Return [X, Y] of the center of cell containing provided text 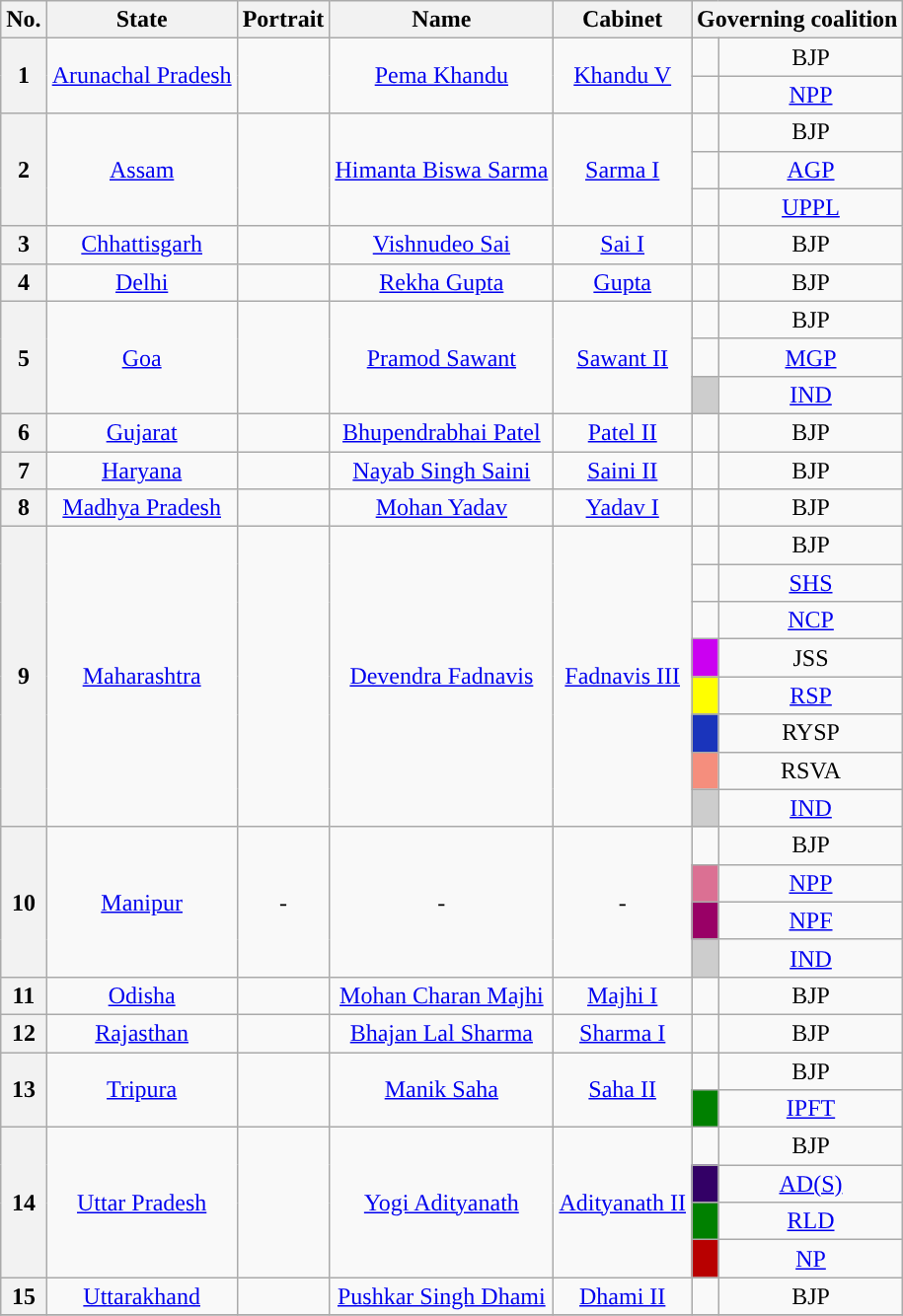
Uttarakhand [142, 1296]
9 [24, 677]
Manik Saha [442, 1089]
Saha II [623, 1089]
Portrait [283, 20]
5 [24, 357]
10 [24, 902]
Gujarat [142, 432]
NPF [811, 920]
Bhupendrabhai Patel [442, 432]
Assam [142, 170]
Patel II [623, 432]
RSVA [811, 770]
Rekha Gupta [442, 282]
8 [24, 508]
Governing coalition [797, 20]
Chhattisgarh [142, 245]
Majhi I [623, 995]
Madhya Pradesh [142, 508]
Devendra Fadnavis [442, 677]
Pramod Sawant [442, 357]
3 [24, 245]
2 [24, 170]
Manipur [142, 902]
Pushkar Singh Dhami [442, 1296]
Vishnudeo Sai [442, 245]
Sarma I [623, 170]
MGP [811, 357]
6 [24, 432]
Cabinet [623, 20]
RLD [811, 1221]
Haryana [142, 471]
NCP [811, 621]
State [142, 20]
Rajasthan [142, 1033]
No. [24, 20]
NP [811, 1259]
Bhajan Lal Sharma [442, 1033]
Mohan Yadav [442, 508]
14 [24, 1203]
Himanta Biswa Sarma [442, 170]
JSS [811, 658]
Adityanath II [623, 1203]
Fadnavis III [623, 677]
RYSP [811, 733]
Yadav I [623, 508]
Sharma I [623, 1033]
Gupta [623, 282]
4 [24, 282]
Pema Khandu [442, 76]
13 [24, 1089]
Sai I [623, 245]
RSP [811, 695]
SHS [811, 583]
AD(S) [811, 1184]
Arunachal Pradesh [142, 76]
12 [24, 1033]
Yogi Adityanath [442, 1203]
Maharashtra [142, 677]
Odisha [142, 995]
IPFT [811, 1109]
Sawant II [623, 357]
11 [24, 995]
Goa [142, 357]
Tripura [142, 1089]
15 [24, 1296]
1 [24, 76]
Dhami II [623, 1296]
Saini II [623, 471]
UPPL [811, 207]
Nayab Singh Saini [442, 471]
Name [442, 20]
Mohan Charan Majhi [442, 995]
Delhi [142, 282]
Uttar Pradesh [142, 1203]
AGP [811, 170]
Khandu V [623, 76]
7 [24, 471]
